Detect which cell encompasses the target text, then output its (x, y) center coordinate. 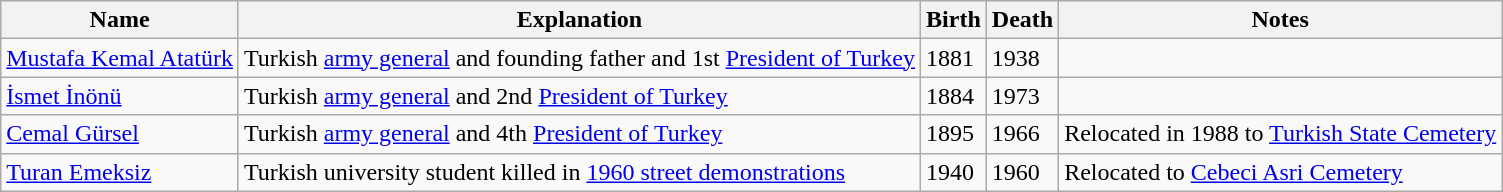
Relocated in 1988 to Turkish State Cemetery (1280, 134)
1960 (1022, 172)
Birth (954, 20)
Relocated to Cebeci Asri Cemetery (1280, 172)
1938 (1022, 58)
1966 (1022, 134)
1884 (954, 96)
Turkish army general and 4th President of Turkey (579, 134)
Turan Emeksiz (120, 172)
Cemal Gürsel (120, 134)
Turkish university student killed in 1960 street demonstrations (579, 172)
Notes (1280, 20)
Name (120, 20)
Mustafa Kemal Atatürk (120, 58)
1973 (1022, 96)
Turkish army general and 2nd President of Turkey (579, 96)
1895 (954, 134)
Explanation (579, 20)
Turkish army general and founding father and 1st President of Turkey (579, 58)
1940 (954, 172)
1881 (954, 58)
İsmet İnönü (120, 96)
Death (1022, 20)
